Scan for the cell matching the given text and deliver its (X, Y) coordinate at center. 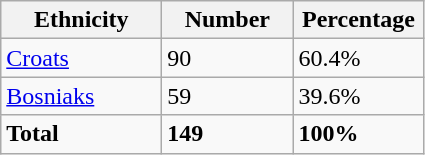
Croats (82, 58)
39.6% (358, 96)
Total (82, 134)
149 (228, 134)
59 (228, 96)
90 (228, 58)
100% (358, 134)
Percentage (358, 20)
Number (228, 20)
60.4% (358, 58)
Ethnicity (82, 20)
Bosniaks (82, 96)
